Locate the cell with the specified text and output its (X, Y) center coordinate. 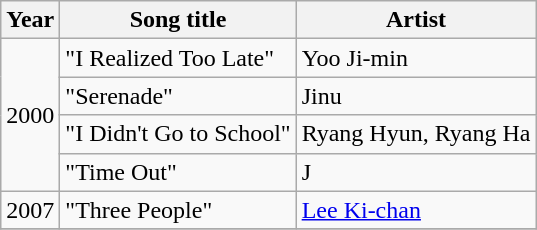
Yoo Ji-min (416, 58)
"Three People" (178, 210)
"Time Out" (178, 172)
Song title (178, 20)
Artist (416, 20)
"I Didn't Go to School" (178, 134)
2000 (30, 115)
Jinu (416, 96)
Ryang Hyun, Ryang Ha (416, 134)
"I Realized Too Late" (178, 58)
"Serenade" (178, 96)
Lee Ki-chan (416, 210)
2007 (30, 210)
Year (30, 20)
J (416, 172)
